Capture the cell that displays the provided text and extract its [X, Y] central coordinate. 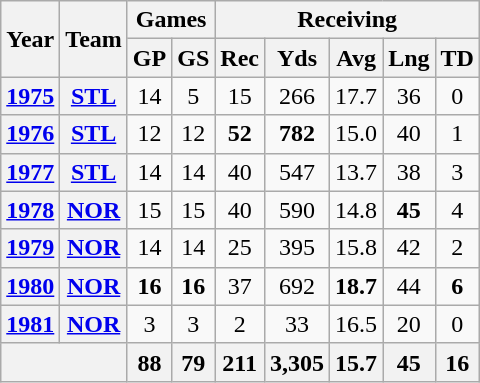
15.0 [356, 134]
Receiving [348, 20]
52 [240, 134]
Yds [298, 58]
1975 [30, 96]
1977 [30, 172]
Rec [240, 58]
1980 [30, 286]
1978 [30, 210]
1979 [30, 248]
Team [94, 39]
79 [194, 362]
15.8 [356, 248]
395 [298, 248]
Avg [356, 58]
266 [298, 96]
Year [30, 39]
5 [194, 96]
6 [457, 286]
211 [240, 362]
88 [149, 362]
Lng [409, 58]
692 [298, 286]
15.7 [356, 362]
16.5 [356, 324]
42 [409, 248]
TD [457, 58]
1 [457, 134]
4 [457, 210]
20 [409, 324]
590 [298, 210]
14.8 [356, 210]
38 [409, 172]
1981 [30, 324]
GS [194, 58]
GP [149, 58]
Games [170, 20]
17.7 [356, 96]
3,305 [298, 362]
44 [409, 286]
1976 [30, 134]
13.7 [356, 172]
782 [298, 134]
33 [298, 324]
547 [298, 172]
18.7 [356, 286]
25 [240, 248]
36 [409, 96]
37 [240, 286]
